Identify which cell holds the provided text, then report its [x, y] central coordinate. 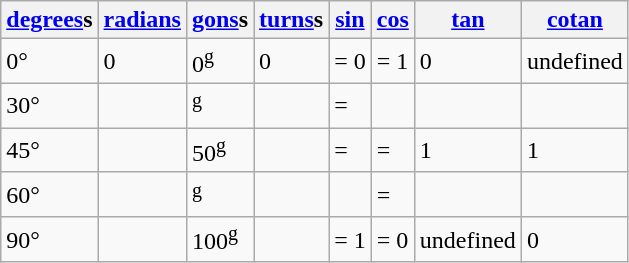
gonss [220, 20]
0° [50, 62]
radians [142, 20]
60° [50, 194]
45° [50, 150]
90° [50, 240]
100g [220, 240]
cotan [574, 20]
tan [468, 20]
degreess [50, 20]
30° [50, 106]
0g [220, 62]
turnss [292, 20]
cos [392, 20]
sin [350, 20]
50g [220, 150]
